Capture the cell that displays the provided text and extract its [x, y] central coordinate. 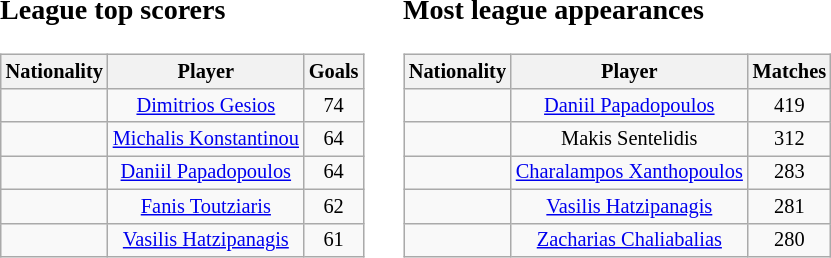
281 [790, 207]
Matches [790, 72]
419 [790, 106]
283 [790, 173]
Goals [334, 72]
61 [334, 240]
Charalampos Xanthopoulos [630, 173]
Dimitrios Gesios [206, 106]
312 [790, 139]
62 [334, 207]
Michalis Konstantinou [206, 139]
Zacharias Chaliabalias [630, 240]
280 [790, 240]
Fanis Toutziaris [206, 207]
Makis Sentelidis [630, 139]
74 [334, 106]
